Determine the (X, Y) coordinate at the center of the cell enclosing the given text.  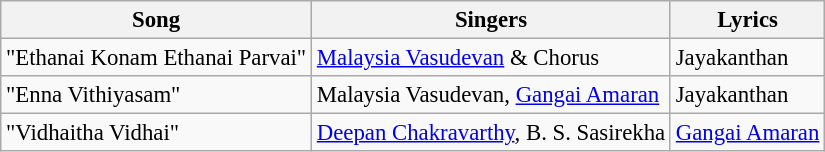
"Enna Vithiyasam" (156, 95)
Singers (490, 20)
Gangai Amaran (747, 133)
Malaysia Vasudevan, Gangai Amaran (490, 95)
Lyrics (747, 20)
Song (156, 20)
"Vidhaitha Vidhai" (156, 133)
"Ethanai Konam Ethanai Parvai" (156, 58)
Deepan Chakravarthy, B. S. Sasirekha (490, 133)
Malaysia Vasudevan & Chorus (490, 58)
